Extract the (x, y) coordinate from the center of the cell holding the provided text.  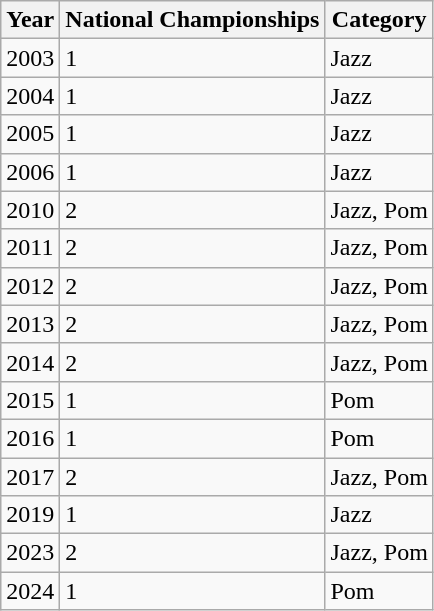
2014 (30, 362)
Category (379, 20)
2019 (30, 515)
2006 (30, 172)
2015 (30, 400)
National Championships (192, 20)
2023 (30, 553)
2003 (30, 58)
2010 (30, 210)
2011 (30, 248)
2005 (30, 134)
2004 (30, 96)
2013 (30, 324)
2017 (30, 477)
Year (30, 20)
2024 (30, 591)
2016 (30, 438)
2012 (30, 286)
